From the cell containing the given text, extract its center point as [X, Y] coordinate. 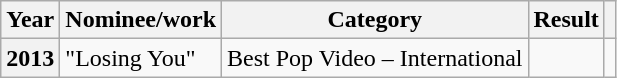
Nominee/work [141, 20]
Result [566, 20]
Best Pop Video – International [375, 58]
Category [375, 20]
"Losing You" [141, 58]
Year [30, 20]
2013 [30, 58]
